Return (X, Y) of the center of cell containing provided text 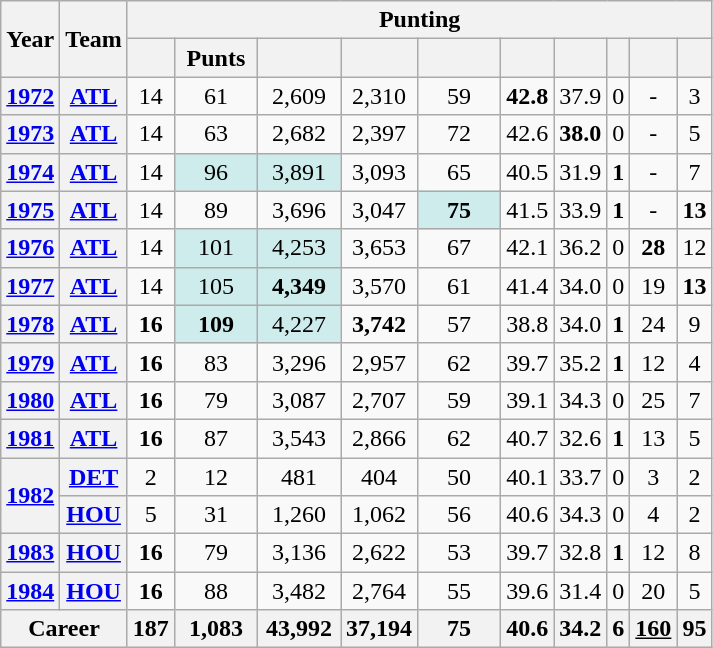
20 (654, 591)
37,194 (380, 629)
1972 (30, 96)
1,083 (216, 629)
96 (216, 172)
33.7 (580, 477)
40.7 (528, 438)
Team (94, 39)
DET (94, 477)
1980 (30, 400)
187 (150, 629)
160 (654, 629)
1,260 (298, 515)
38.8 (528, 324)
404 (380, 477)
4,349 (298, 286)
40.1 (528, 477)
87 (216, 438)
Punts (216, 58)
31 (216, 515)
1977 (30, 286)
25 (654, 400)
3,891 (298, 172)
83 (216, 362)
43,992 (298, 629)
1982 (30, 496)
Punting (420, 20)
56 (460, 515)
33.9 (580, 210)
3,047 (380, 210)
63 (216, 134)
3,570 (380, 286)
8 (694, 553)
40.5 (528, 172)
3,136 (298, 553)
34.2 (580, 629)
481 (298, 477)
1983 (30, 553)
4,253 (298, 248)
3,482 (298, 591)
41.5 (528, 210)
41.4 (528, 286)
2,764 (380, 591)
53 (460, 553)
6 (618, 629)
2,397 (380, 134)
4,227 (298, 324)
Year (30, 39)
42.8 (528, 96)
88 (216, 591)
2,609 (298, 96)
1973 (30, 134)
39.6 (528, 591)
32.6 (580, 438)
2,957 (380, 362)
67 (460, 248)
72 (460, 134)
55 (460, 591)
36.2 (580, 248)
1975 (30, 210)
3,696 (298, 210)
1984 (30, 591)
57 (460, 324)
1974 (30, 172)
1981 (30, 438)
3,087 (298, 400)
109 (216, 324)
28 (654, 248)
2,682 (298, 134)
31.9 (580, 172)
2,866 (380, 438)
37.9 (580, 96)
101 (216, 248)
1,062 (380, 515)
3,296 (298, 362)
2,310 (380, 96)
35.2 (580, 362)
3,742 (380, 324)
89 (216, 210)
1976 (30, 248)
3,653 (380, 248)
39.1 (528, 400)
2,707 (380, 400)
105 (216, 286)
65 (460, 172)
31.4 (580, 591)
50 (460, 477)
38.0 (580, 134)
3,093 (380, 172)
Career (64, 629)
95 (694, 629)
24 (654, 324)
19 (654, 286)
42.6 (528, 134)
9 (694, 324)
2,622 (380, 553)
1979 (30, 362)
3,543 (298, 438)
42.1 (528, 248)
1978 (30, 324)
32.8 (580, 553)
